Pinpoint the cell where the given text exists, returning its (x, y) midpoint coordinate. 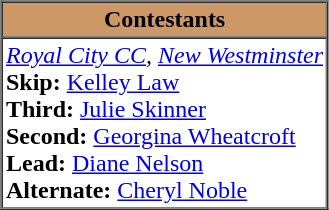
Contestants (165, 20)
Royal City CC, New Westminster Skip: Kelley Law Third: Julie Skinner Second: Georgina Wheatcroft Lead: Diane Nelson Alternate: Cheryl Noble (165, 124)
